From the cell containing the given text, extract its center point as (x, y) coordinate. 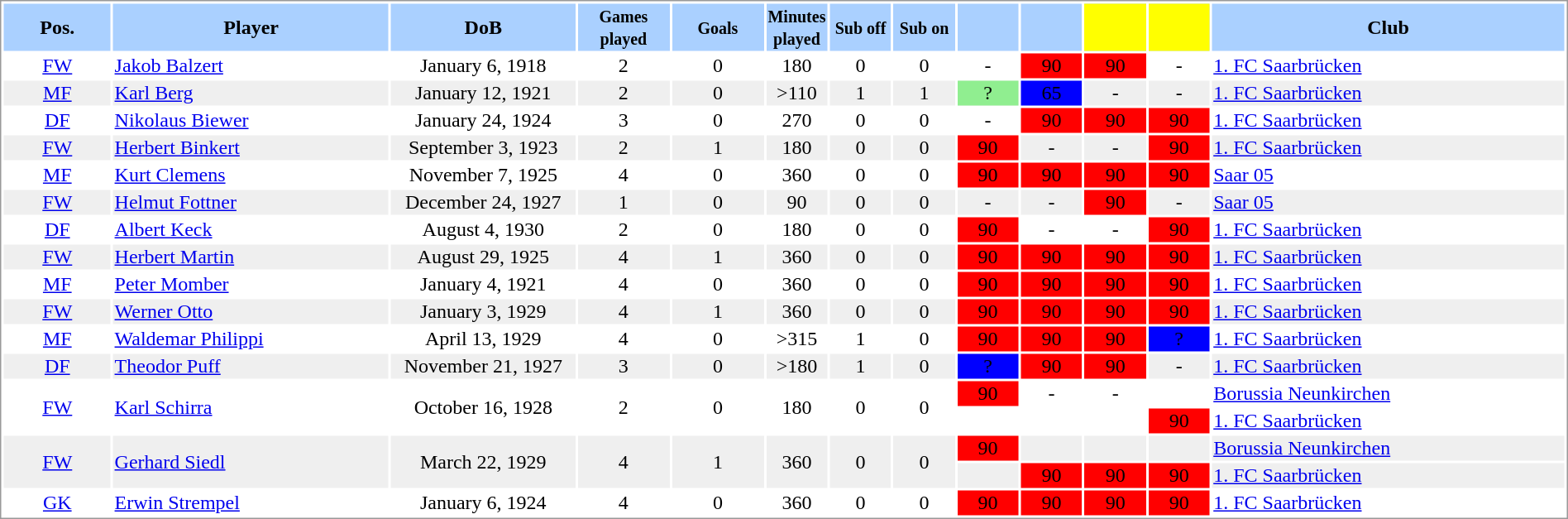
Theodor Puff (251, 367)
Sub on (925, 26)
Peter Momber (251, 284)
April 13, 1929 (483, 339)
Kurt Clemens (251, 175)
270 (796, 120)
December 24, 1927 (483, 203)
January 6, 1924 (483, 502)
August 4, 1930 (483, 229)
Herbert Binkert (251, 148)
Gerhard Siedl (251, 462)
Karl Schirra (251, 407)
Goals (718, 26)
March 22, 1929 (483, 462)
Helmut Fottner (251, 203)
November 7, 1925 (483, 175)
October 16, 1928 (483, 407)
January 24, 1924 (483, 120)
Player (251, 26)
>315 (796, 339)
>110 (796, 94)
GK (57, 502)
Erwin Strempel (251, 502)
Waldemar Philippi (251, 339)
Jakob Balzert (251, 65)
January 6, 1918 (483, 65)
Herbert Martin (251, 257)
Karl Berg (251, 94)
Minutesplayed (796, 26)
January 12, 1921 (483, 94)
Sub off (860, 26)
August 29, 1925 (483, 257)
Werner Otto (251, 312)
Pos. (57, 26)
Club (1389, 26)
September 3, 1923 (483, 148)
November 21, 1927 (483, 367)
January 4, 1921 (483, 284)
Nikolaus Biewer (251, 120)
65 (1052, 94)
January 3, 1929 (483, 312)
Albert Keck (251, 229)
DoB (483, 26)
Gamesplayed (624, 26)
>180 (796, 367)
